For the text-containing cell, return its midpoint in (x, y) coordinate format. 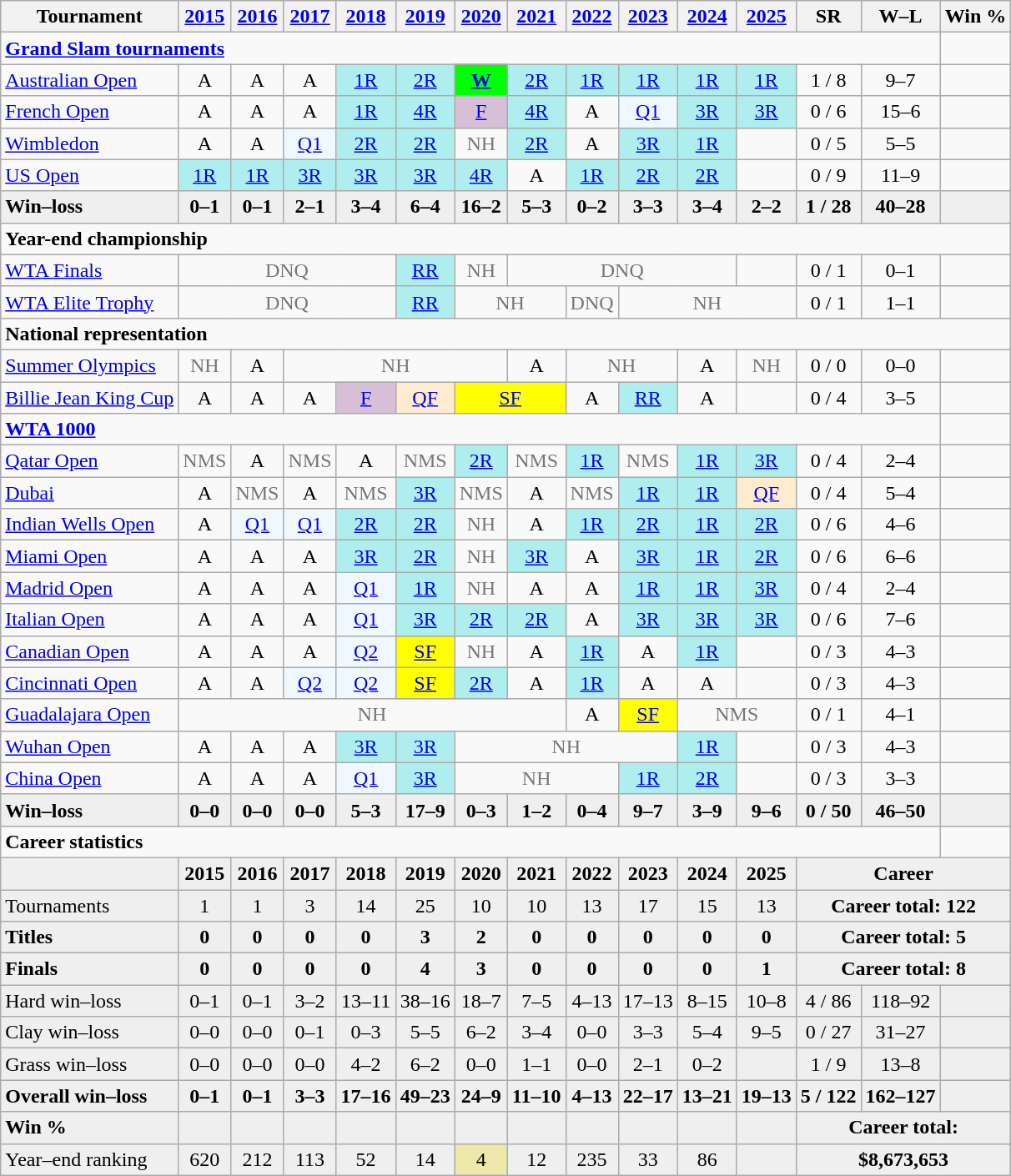
19–13 (766, 1096)
Career (903, 873)
Madrid Open (90, 588)
W–L (901, 17)
0 / 0 (828, 365)
Guadalajara Open (90, 715)
0 / 50 (828, 810)
4–6 (901, 525)
WTA Finals (90, 270)
31–27 (901, 1033)
86 (707, 1159)
Summer Olympics (90, 365)
9–5 (766, 1033)
Tournaments (90, 905)
25 (425, 905)
17–13 (647, 1001)
4–1 (901, 715)
8–15 (707, 1001)
Career total: 122 (903, 905)
National representation (505, 334)
162–127 (901, 1096)
17 (647, 905)
1 / 8 (828, 80)
52 (365, 1159)
4 / 86 (828, 1001)
Wuhan Open (90, 746)
Career statistics (470, 842)
24–9 (480, 1096)
9–6 (766, 810)
Dubai (90, 493)
2–2 (766, 207)
Clay win–loss (90, 1033)
0 / 9 (828, 175)
W (480, 80)
0 / 27 (828, 1033)
4–2 (365, 1064)
3–9 (707, 810)
6–6 (901, 556)
China Open (90, 778)
Canadian Open (90, 651)
17–16 (365, 1096)
SR (828, 17)
Wimbledon (90, 143)
6–4 (425, 207)
Year–end ranking (90, 1159)
1 / 9 (828, 1064)
15 (707, 905)
Italian Open (90, 620)
Hard win–loss (90, 1001)
$8,673,653 (903, 1159)
Career total: 8 (903, 969)
33 (647, 1159)
11–10 (536, 1096)
13–21 (707, 1096)
38–16 (425, 1001)
3–5 (901, 398)
7–5 (536, 1001)
Cincinnati Open (90, 683)
Grass win–loss (90, 1064)
WTA 1000 (470, 430)
Grand Slam tournaments (470, 48)
46–50 (901, 810)
620 (205, 1159)
13–8 (901, 1064)
49–23 (425, 1096)
2 (480, 937)
22–17 (647, 1096)
Career total: (903, 1128)
Career total: 5 (903, 937)
0–4 (592, 810)
Australian Open (90, 80)
French Open (90, 112)
13–11 (365, 1001)
113 (310, 1159)
Qatar Open (90, 461)
5 / 122 (828, 1096)
Overall win–loss (90, 1096)
15–6 (901, 112)
7–6 (901, 620)
235 (592, 1159)
1–2 (536, 810)
16–2 (480, 207)
Tournament (90, 17)
17–9 (425, 810)
Billie Jean King Cup (90, 398)
118–92 (901, 1001)
0 / 5 (828, 143)
18–7 (480, 1001)
Titles (90, 937)
Finals (90, 969)
40–28 (901, 207)
11–9 (901, 175)
1 / 28 (828, 207)
Year-end championship (505, 239)
10–8 (766, 1001)
12 (536, 1159)
Miami Open (90, 556)
WTA Elite Trophy (90, 302)
3–2 (310, 1001)
US Open (90, 175)
212 (257, 1159)
Indian Wells Open (90, 525)
